Pinpoint the cell where the given text exists, returning its (x, y) midpoint coordinate. 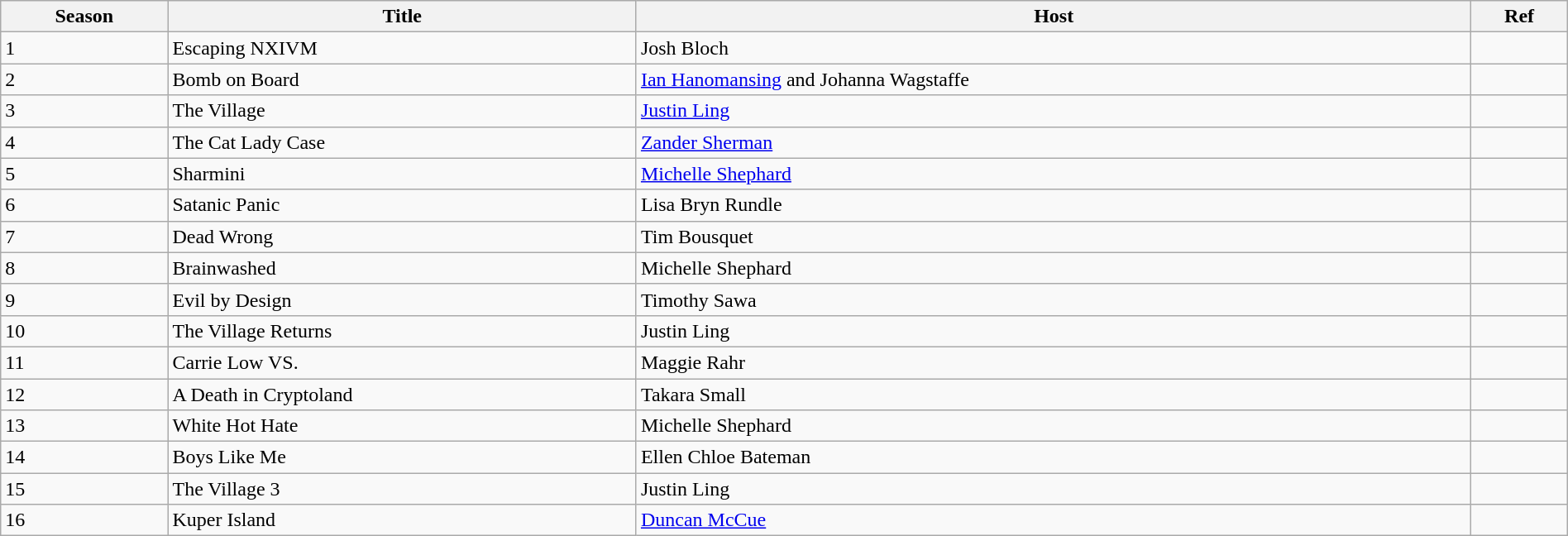
Josh Bloch (1054, 48)
Duncan McCue (1054, 520)
3 (84, 111)
Bomb on Board (402, 79)
The Village 3 (402, 489)
Ellen Chloe Bateman (1054, 457)
The Village (402, 111)
12 (84, 395)
White Hot Hate (402, 426)
11 (84, 362)
Host (1054, 17)
Dead Wrong (402, 237)
The Cat Lady Case (402, 142)
10 (84, 331)
6 (84, 205)
Satanic Panic (402, 205)
Boys Like Me (402, 457)
Sharmini (402, 174)
2 (84, 79)
13 (84, 426)
5 (84, 174)
The Village Returns (402, 331)
A Death in Cryptoland (402, 395)
Ref (1519, 17)
Kuper Island (402, 520)
Ian Hanomansing and Johanna Wagstaffe (1054, 79)
9 (84, 299)
Timothy Sawa (1054, 299)
Maggie Rahr (1054, 362)
15 (84, 489)
1 (84, 48)
Zander Sherman (1054, 142)
14 (84, 457)
Tim Bousquet (1054, 237)
Lisa Bryn Rundle (1054, 205)
16 (84, 520)
Title (402, 17)
Evil by Design (402, 299)
Season (84, 17)
Brainwashed (402, 268)
Carrie Low VS. (402, 362)
Escaping NXIVM (402, 48)
4 (84, 142)
8 (84, 268)
7 (84, 237)
Takara Small (1054, 395)
